Determine the (X, Y) coordinate at the center of the cell enclosing the given text.  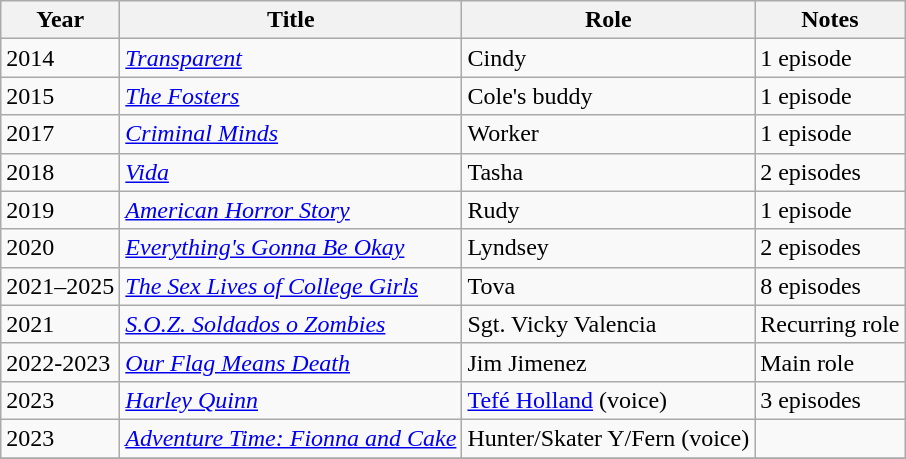
The Sex Lives of College Girls (291, 286)
Criminal Minds (291, 134)
2021 (60, 324)
Role (608, 20)
Cindy (608, 58)
Year (60, 20)
Everything's Gonna Be Okay (291, 248)
Adventure Time: Fionna and Cake (291, 438)
Worker (608, 134)
2019 (60, 210)
S.O.Z. Soldados o Zombies (291, 324)
Vida (291, 172)
Our Flag Means Death (291, 362)
Sgt. Vicky Valencia (608, 324)
3 episodes (830, 400)
Notes (830, 20)
Jim Jimenez (608, 362)
Tefé Holland (voice) (608, 400)
2020 (60, 248)
Hunter/Skater Y/Fern (voice) (608, 438)
Tova (608, 286)
The Fosters (291, 96)
2017 (60, 134)
Lyndsey (608, 248)
2014 (60, 58)
Recurring role (830, 324)
Rudy (608, 210)
2022-2023 (60, 362)
Cole's buddy (608, 96)
2018 (60, 172)
American Horror Story (291, 210)
2021–2025 (60, 286)
2015 (60, 96)
Transparent (291, 58)
Tasha (608, 172)
Main role (830, 362)
Title (291, 20)
Harley Quinn (291, 400)
8 episodes (830, 286)
